Return [X, Y] of the center of cell containing provided text 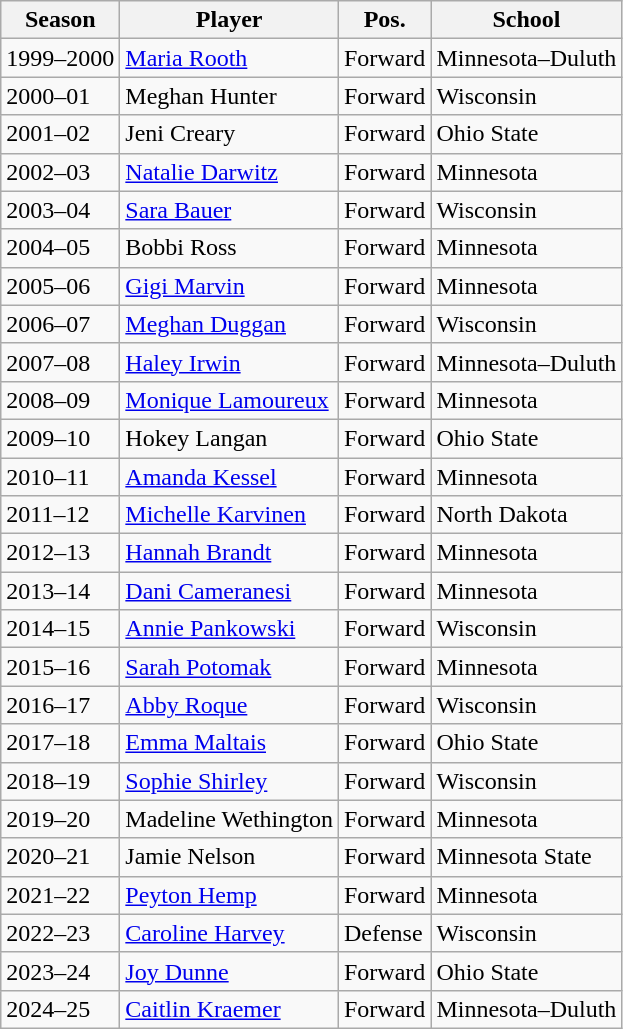
North Dakota [526, 515]
Amanda Kessel [230, 477]
2020–21 [60, 857]
2004–05 [60, 248]
Hokey Langan [230, 438]
2019–20 [60, 819]
Sara Bauer [230, 210]
Sarah Potomak [230, 667]
Dani Cameranesi [230, 591]
Hannah Brandt [230, 553]
Caitlin Kraemer [230, 1009]
2017–18 [60, 743]
Madeline Wethington [230, 819]
Jeni Creary [230, 134]
Abby Roque [230, 705]
2003–04 [60, 210]
2014–15 [60, 629]
2000–01 [60, 96]
2023–24 [60, 971]
2013–14 [60, 591]
2018–19 [60, 781]
Maria Rooth [230, 58]
Peyton Hemp [230, 895]
Meghan Hunter [230, 96]
Caroline Harvey [230, 933]
2008–09 [60, 400]
Monique Lamoureux [230, 400]
2011–12 [60, 515]
School [526, 20]
Sophie Shirley [230, 781]
Emma Maltais [230, 743]
2021–22 [60, 895]
2007–08 [60, 362]
2024–25 [60, 1009]
2022–23 [60, 933]
Gigi Marvin [230, 286]
Minnesota State [526, 857]
2001–02 [60, 134]
Meghan Duggan [230, 324]
2012–13 [60, 553]
2002–03 [60, 172]
2006–07 [60, 324]
Haley Irwin [230, 362]
Player [230, 20]
2016–17 [60, 705]
2010–11 [60, 477]
1999–2000 [60, 58]
Natalie Darwitz [230, 172]
Joy Dunne [230, 971]
Jamie Nelson [230, 857]
2005–06 [60, 286]
Pos. [384, 20]
Defense [384, 933]
Bobbi Ross [230, 248]
2015–16 [60, 667]
Season [60, 20]
Michelle Karvinen [230, 515]
2009–10 [60, 438]
Annie Pankowski [230, 629]
